Determine the (X, Y) coordinate at the center of the cell enclosing the given text.  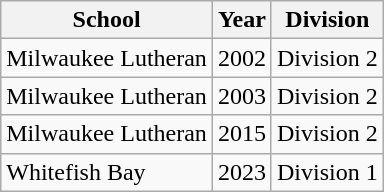
2003 (242, 96)
2015 (242, 134)
Year (242, 20)
Division (327, 20)
School (107, 20)
Whitefish Bay (107, 172)
Division 1 (327, 172)
2023 (242, 172)
2002 (242, 58)
